Find where the given text appears and provide that cell's center as [X, Y] coordinate. 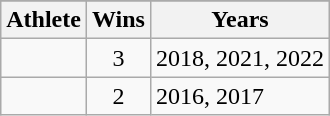
Years [240, 20]
2018, 2021, 2022 [240, 58]
Wins [118, 20]
2 [118, 96]
3 [118, 58]
Athlete [44, 20]
2016, 2017 [240, 96]
